Locate the cell with the specified text and output its [x, y] center coordinate. 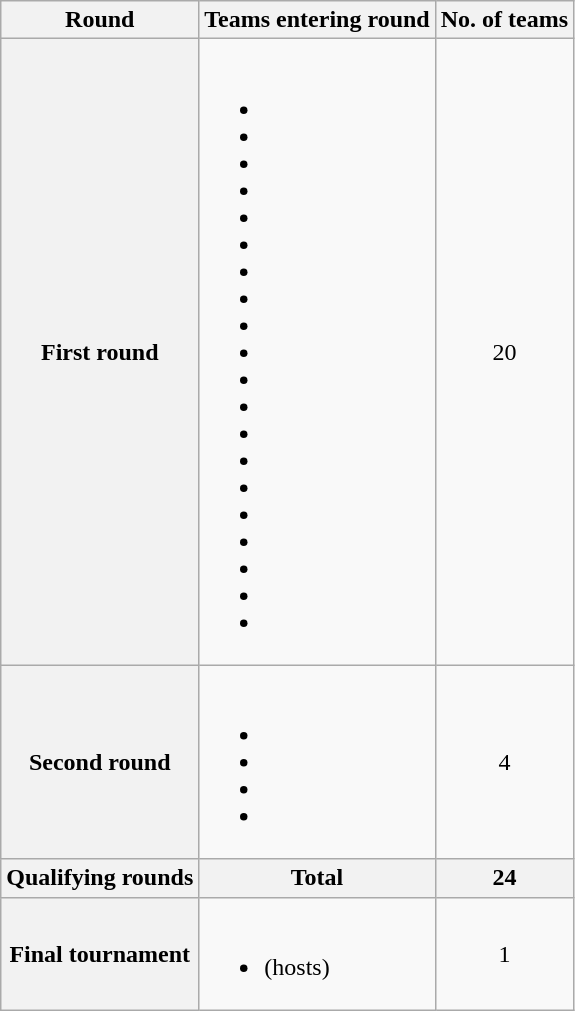
Second round [100, 762]
1 [504, 954]
(hosts) [317, 954]
First round [100, 352]
Qualifying rounds [100, 878]
24 [504, 878]
Round [100, 20]
Teams entering round [317, 20]
Final tournament [100, 954]
No. of teams [504, 20]
4 [504, 762]
20 [504, 352]
Total [317, 878]
